For the text-containing cell, return its midpoint in [x, y] coordinate format. 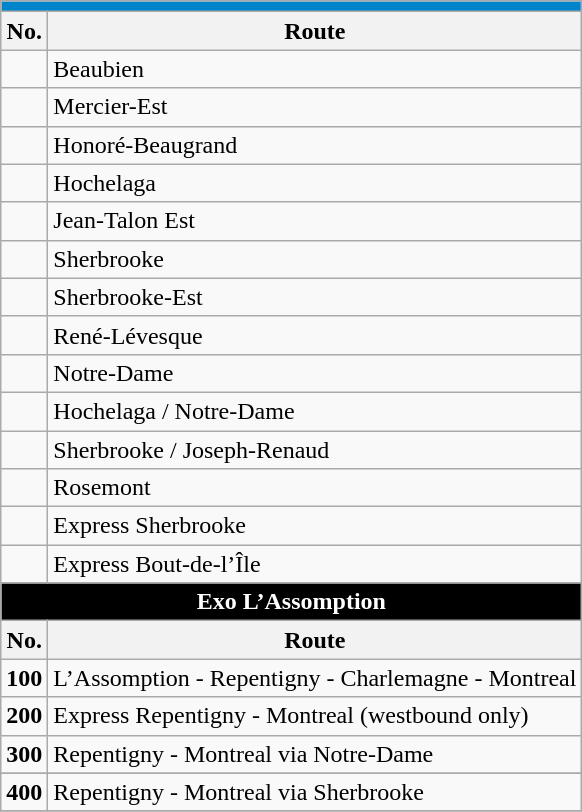
200 [24, 716]
300 [24, 754]
René-Lévesque [315, 335]
Notre-Dame [315, 373]
400 [24, 792]
100 [24, 678]
Honoré-Beaugrand [315, 145]
Sherbrooke / Joseph-Renaud [315, 449]
Hochelaga [315, 183]
Hochelaga / Notre-Dame [315, 411]
Sherbrooke-Est [315, 297]
Express Repentigny - Montreal (westbound only) [315, 716]
Repentigny - Montreal via Sherbrooke [315, 792]
Sherbrooke [315, 259]
Mercier-Est [315, 107]
Beaubien [315, 69]
L’Assomption - Repentigny - Charlemagne - Montreal [315, 678]
Jean-Talon Est [315, 221]
Express Bout-de-l’Île [315, 564]
Repentigny - Montreal via Notre-Dame [315, 754]
Rosemont [315, 488]
Express Sherbrooke [315, 526]
Exo L’Assomption [292, 602]
